Extract the [x, y] coordinate from the center of the cell holding the provided text.  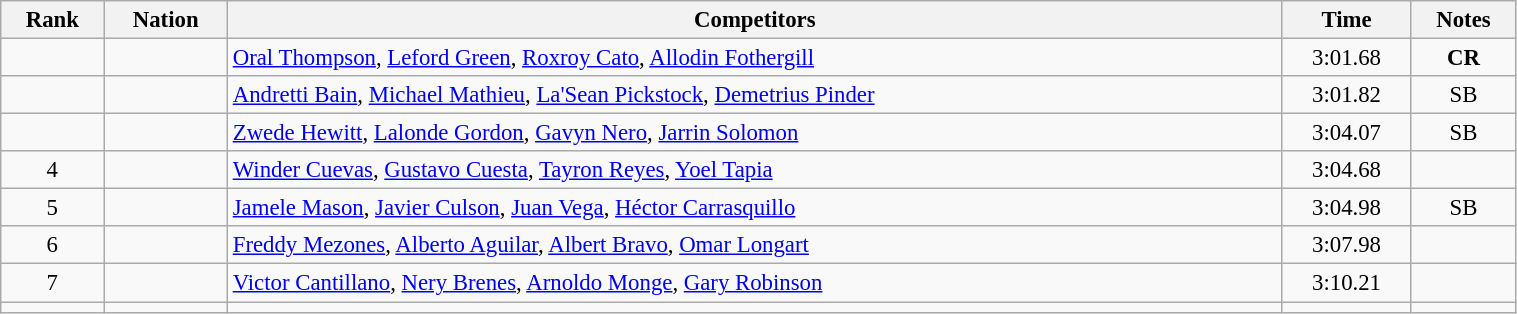
Zwede Hewitt, Lalonde Gordon, Gavyn Nero, Jarrin Solomon [754, 133]
3:04.98 [1346, 208]
3:04.68 [1346, 170]
Competitors [754, 20]
6 [52, 245]
4 [52, 170]
Nation [166, 20]
3:10.21 [1346, 283]
5 [52, 208]
3:01.82 [1346, 95]
CR [1464, 58]
3:07.98 [1346, 245]
Notes [1464, 20]
Jamele Mason, Javier Culson, Juan Vega, Héctor Carrasquillo [754, 208]
Victor Cantillano, Nery Brenes, Arnoldo Monge, Gary Robinson [754, 283]
Andretti Bain, Michael Mathieu, La'Sean Pickstock, Demetrius Pinder [754, 95]
3:01.68 [1346, 58]
Oral Thompson, Leford Green, Roxroy Cato, Allodin Fothergill [754, 58]
Time [1346, 20]
Winder Cuevas, Gustavo Cuesta, Tayron Reyes, Yoel Tapia [754, 170]
7 [52, 283]
3:04.07 [1346, 133]
Rank [52, 20]
Freddy Mezones, Alberto Aguilar, Albert Bravo, Omar Longart [754, 245]
